Output the (X, Y) coordinate of the center of the cell containing the given text.  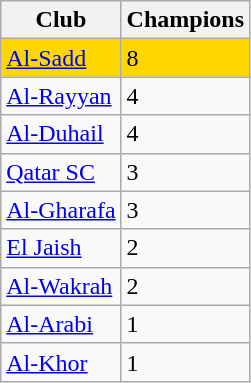
Al-Arabi (61, 324)
Club (61, 20)
Al-Khor (61, 362)
Qatar SC (61, 172)
El Jaish (61, 248)
Al-Gharafa (61, 210)
8 (185, 58)
Al-Wakrah (61, 286)
Al-Duhail (61, 134)
Champions (185, 20)
Al-Rayyan (61, 96)
Al-Sadd (61, 58)
